Extract the [X, Y] coordinate from the center of the cell holding the provided text.  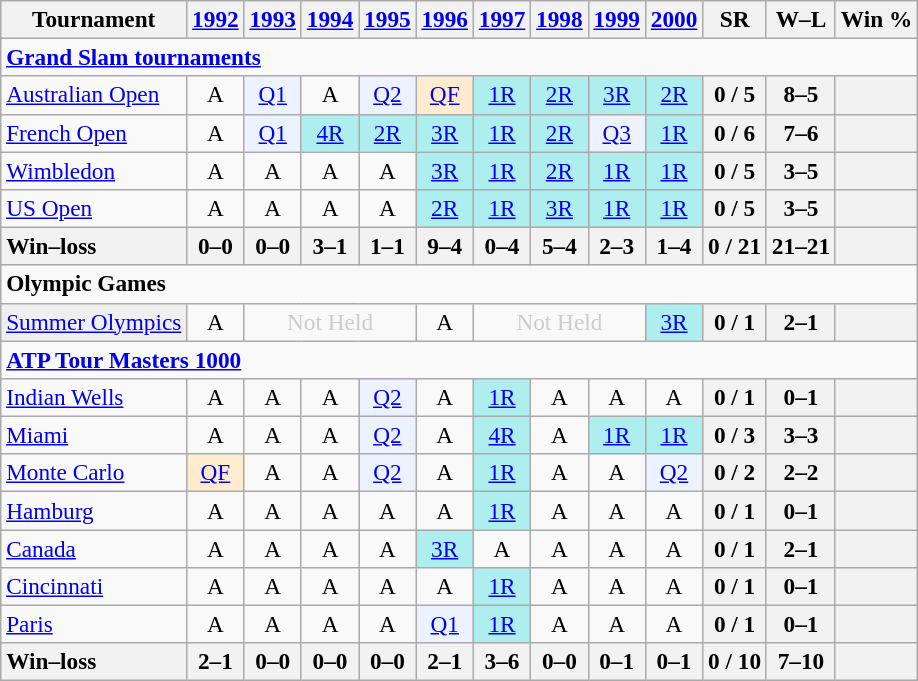
3–6 [502, 662]
Grand Slam tournaments [460, 57]
Miami [94, 435]
2–2 [800, 473]
5–4 [560, 246]
1–4 [674, 246]
1–1 [388, 246]
2–3 [616, 246]
1996 [444, 19]
Win % [876, 19]
7–6 [800, 133]
0–4 [502, 246]
Canada [94, 548]
3–1 [330, 246]
Tournament [94, 19]
Wimbledon [94, 170]
Cincinnati [94, 586]
Q3 [616, 133]
Summer Olympics [94, 322]
Hamburg [94, 510]
1995 [388, 19]
Australian Open [94, 95]
1994 [330, 19]
0 / 21 [735, 246]
1992 [216, 19]
Monte Carlo [94, 473]
Indian Wells [94, 397]
French Open [94, 133]
0 / 3 [735, 435]
0 / 10 [735, 662]
Olympic Games [460, 284]
SR [735, 19]
3–3 [800, 435]
US Open [94, 208]
1993 [272, 19]
9–4 [444, 246]
ATP Tour Masters 1000 [460, 359]
7–10 [800, 662]
W–L [800, 19]
8–5 [800, 95]
1997 [502, 19]
21–21 [800, 246]
Paris [94, 624]
0 / 2 [735, 473]
0 / 6 [735, 133]
2000 [674, 19]
1999 [616, 19]
1998 [560, 19]
